Determine the [x, y] coordinate at the center of the cell enclosing the given text.  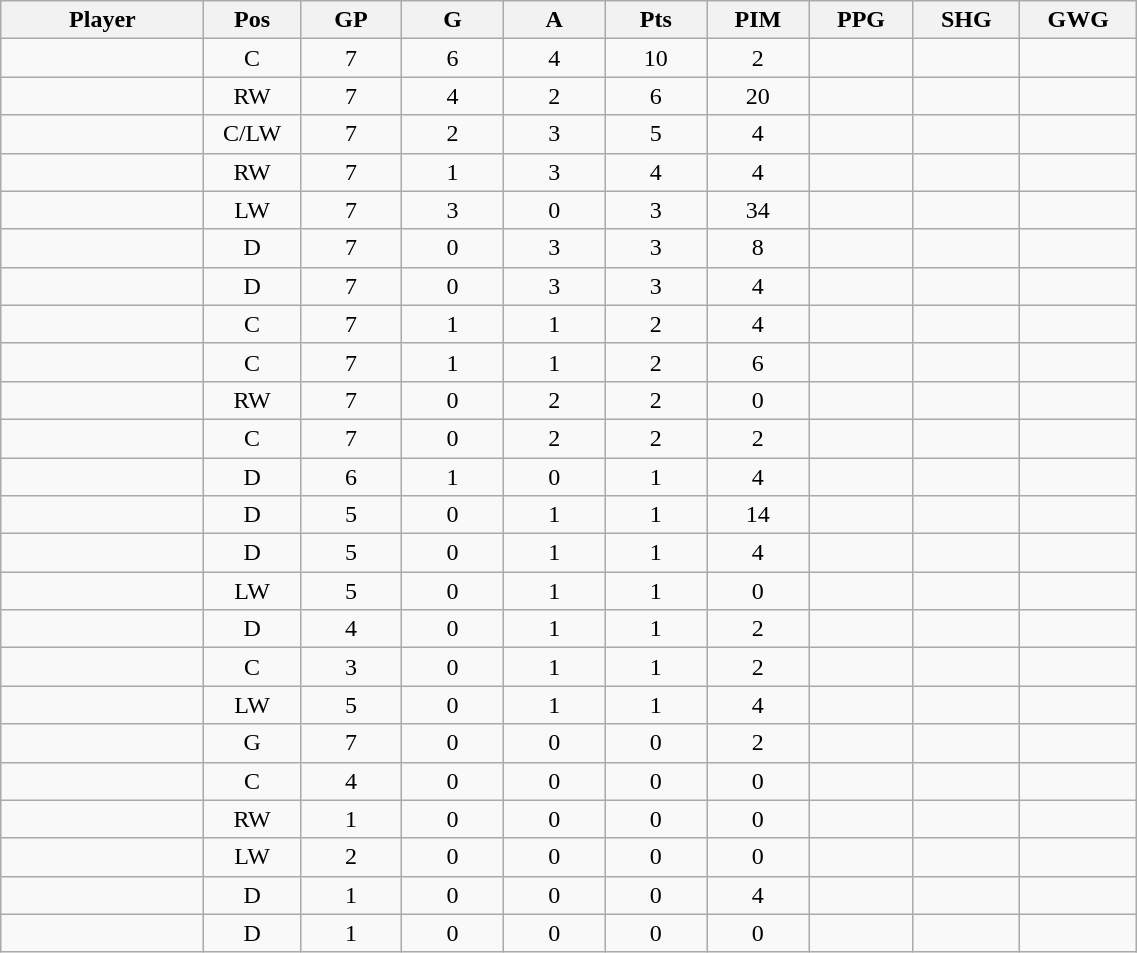
20 [758, 96]
SHG [966, 20]
Pos [252, 20]
10 [656, 58]
Player [102, 20]
C/LW [252, 134]
PPG [861, 20]
8 [758, 248]
34 [758, 210]
GWG [1078, 20]
GP [351, 20]
A [554, 20]
Pts [656, 20]
14 [758, 515]
PIM [758, 20]
